Search for the cell housing the specified text and yield its (X, Y) center coordinate. 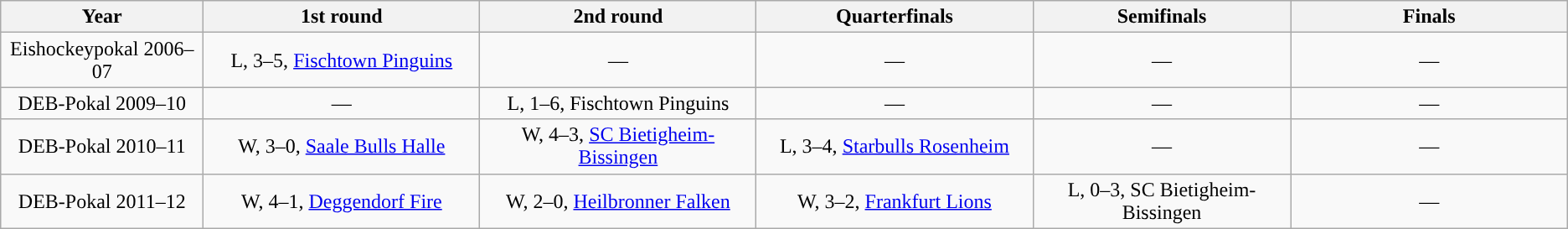
L, 1–6, Fischtown Pinguins (618, 103)
W, 3–2, Frankfurt Lions (895, 201)
DEB-Pokal 2009–10 (102, 103)
DEB-Pokal 2010–11 (102, 146)
Eishockeypokal 2006–07 (102, 60)
L, 3–4, Starbulls Rosenheim (895, 146)
DEB-Pokal 2011–12 (102, 201)
W, 4–3, SC Bietigheim-Bissingen (618, 146)
Semifinals (1162, 17)
W, 4–1, Deggendorf Fire (342, 201)
Quarterfinals (895, 17)
W, 3–0, Saale Bulls Halle (342, 146)
2nd round (618, 17)
L, 0–3, SC Bietigheim-Bissingen (1162, 201)
Year (102, 17)
Finals (1429, 17)
L, 3–5, Fischtown Pinguins (342, 60)
W, 2–0, Heilbronner Falken (618, 201)
1st round (342, 17)
